From the cell containing the given text, extract its center point as [x, y] coordinate. 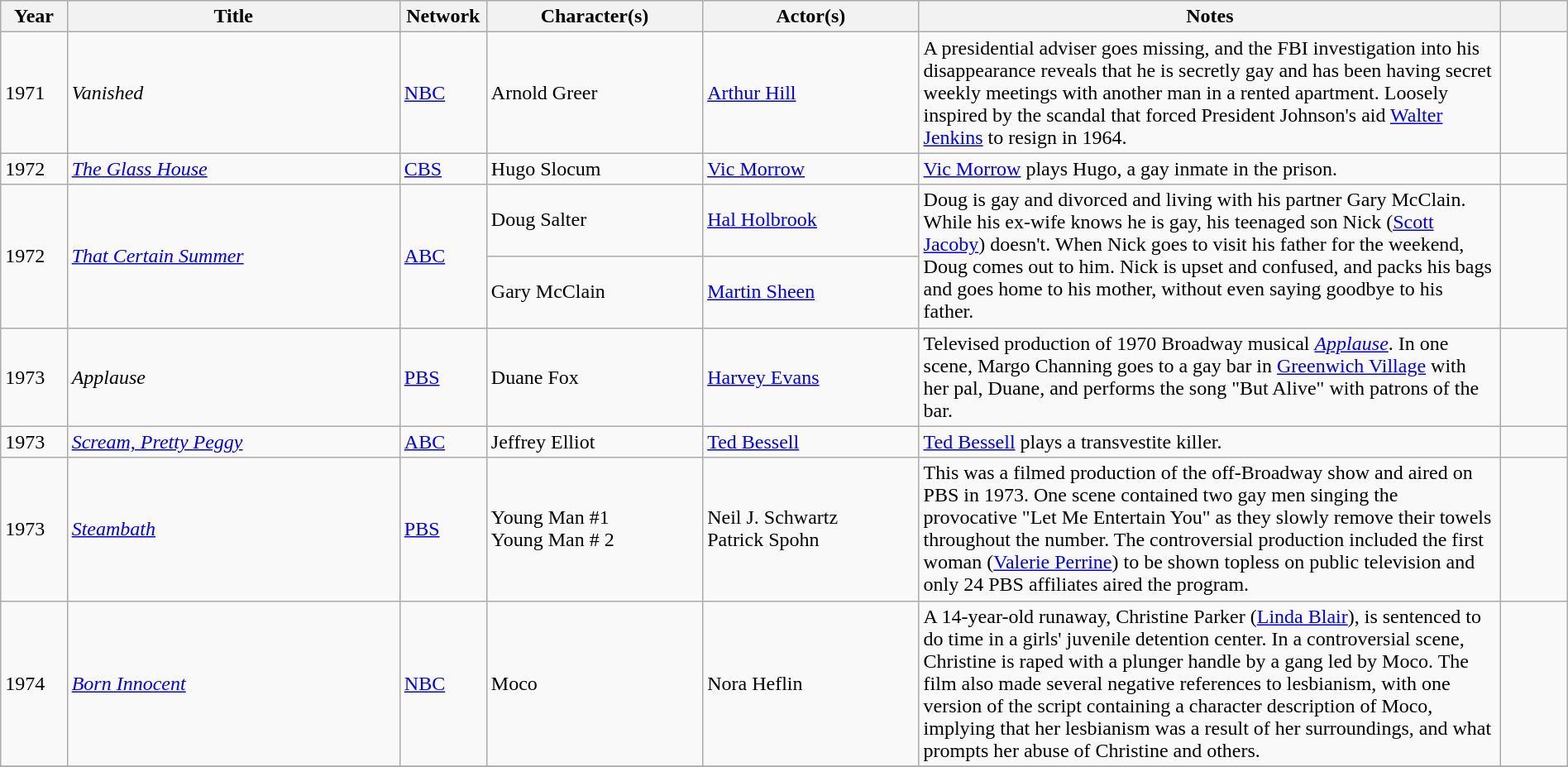
Vic Morrow plays Hugo, a gay inmate in the prison. [1210, 169]
1971 [34, 93]
Steambath [233, 530]
That Certain Summer [233, 256]
Young Man #1 Young Man # 2 [594, 530]
1974 [34, 683]
Vic Morrow [810, 169]
Applause [233, 377]
Duane Fox [594, 377]
Arthur Hill [810, 93]
Actor(s) [810, 17]
Doug Salter [594, 220]
Year [34, 17]
Ted Bessell [810, 442]
Ted Bessell plays a transvestite killer. [1210, 442]
Nora Heflin [810, 683]
Character(s) [594, 17]
CBS [443, 169]
Title [233, 17]
Martin Sheen [810, 291]
Network [443, 17]
Harvey Evans [810, 377]
Vanished [233, 93]
Hal Holbrook [810, 220]
Arnold Greer [594, 93]
Neil J. Schwartz Patrick Spohn [810, 530]
The Glass House [233, 169]
Notes [1210, 17]
Hugo Slocum [594, 169]
Born Innocent [233, 683]
Scream, Pretty Peggy [233, 442]
Gary McClain [594, 291]
Moco [594, 683]
Jeffrey Elliot [594, 442]
